Locate the cell with the specified text and output its [X, Y] center coordinate. 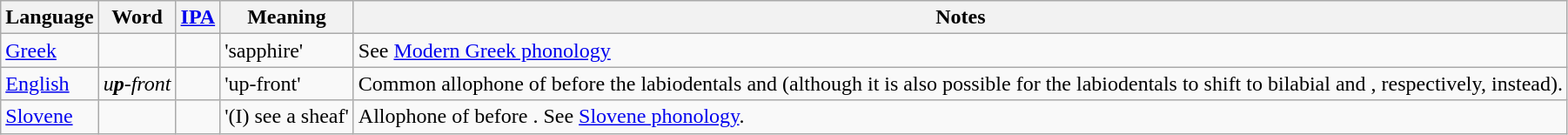
See Modern Greek phonology [961, 51]
Word [137, 17]
Meaning [287, 17]
'up-front' [287, 84]
Slovene [50, 117]
IPA [198, 17]
Greek [50, 51]
'(I) see a sheaf' [287, 117]
Notes [961, 17]
up-front [137, 84]
Common allophone of before the labiodentals and (although it is also possible for the labiodentals to shift to bilabial and , respectively, instead). [961, 84]
'sapphire' [287, 51]
Language [50, 17]
Allophone of before . See Slovene phonology. [961, 117]
English [50, 84]
